Return [x, y] of the center of cell containing provided text 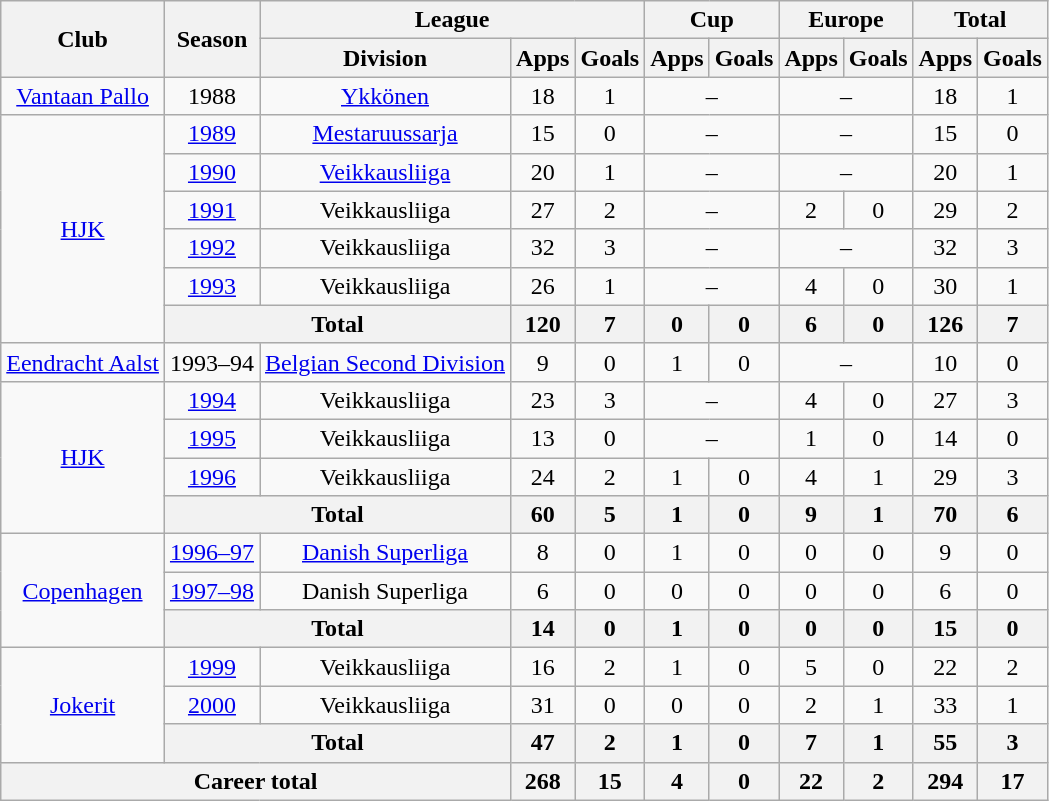
31 [543, 705]
55 [945, 743]
Ykkönen [386, 96]
1996 [212, 477]
23 [543, 400]
Cup [712, 20]
30 [945, 286]
1995 [212, 438]
126 [945, 324]
1996–97 [212, 553]
1988 [212, 96]
1999 [212, 667]
268 [543, 781]
Club [83, 39]
13 [543, 438]
Copenhagen [83, 591]
Career total [256, 781]
1997–98 [212, 591]
1989 [212, 134]
Belgian Second Division [386, 362]
1993 [212, 286]
60 [543, 515]
Season [212, 39]
1991 [212, 210]
League [452, 20]
24 [543, 477]
294 [945, 781]
120 [543, 324]
33 [945, 705]
47 [543, 743]
26 [543, 286]
16 [543, 667]
70 [945, 515]
Division [386, 58]
2000 [212, 705]
1992 [212, 248]
1993–94 [212, 362]
17 [1013, 781]
Jokerit [83, 705]
Eendracht Aalst [83, 362]
Europe [846, 20]
1990 [212, 172]
1994 [212, 400]
Mestaruussarja [386, 134]
10 [945, 362]
Vantaan Pallo [83, 96]
8 [543, 553]
